Pinpoint the cell where the given text exists, returning its (x, y) midpoint coordinate. 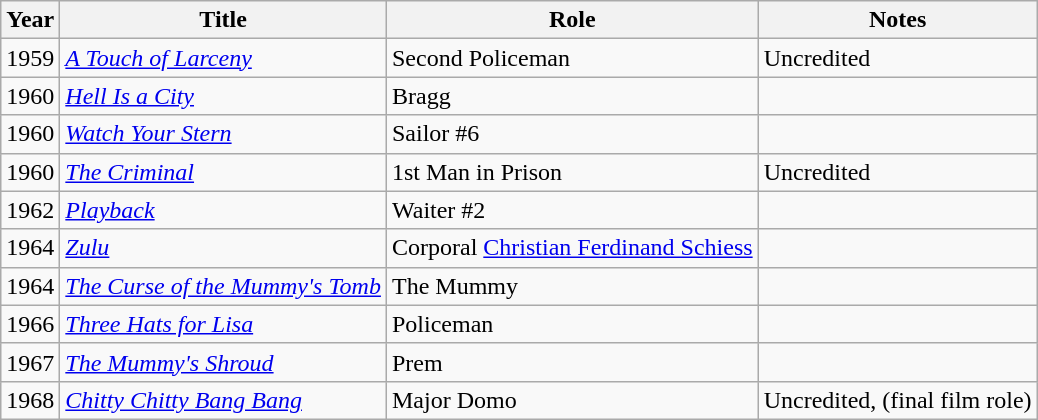
The Criminal (224, 172)
1st Man in Prison (572, 172)
Policeman (572, 324)
Second Policeman (572, 58)
1966 (30, 324)
1959 (30, 58)
Waiter #2 (572, 210)
Year (30, 20)
A Touch of Larceny (224, 58)
Zulu (224, 248)
The Curse of the Mummy's Tomb (224, 286)
1968 (30, 400)
Major Domo (572, 400)
Notes (898, 20)
1962 (30, 210)
Prem (572, 362)
Sailor #6 (572, 134)
Corporal Christian Ferdinand Schiess (572, 248)
1967 (30, 362)
Playback (224, 210)
Watch Your Stern (224, 134)
The Mummy (572, 286)
The Mummy's Shroud (224, 362)
Role (572, 20)
Chitty Chitty Bang Bang (224, 400)
Bragg (572, 96)
Title (224, 20)
Uncredited, (final film role) (898, 400)
Hell Is a City (224, 96)
Three Hats for Lisa (224, 324)
